Identify which cell holds the provided text, then report its (X, Y) central coordinate. 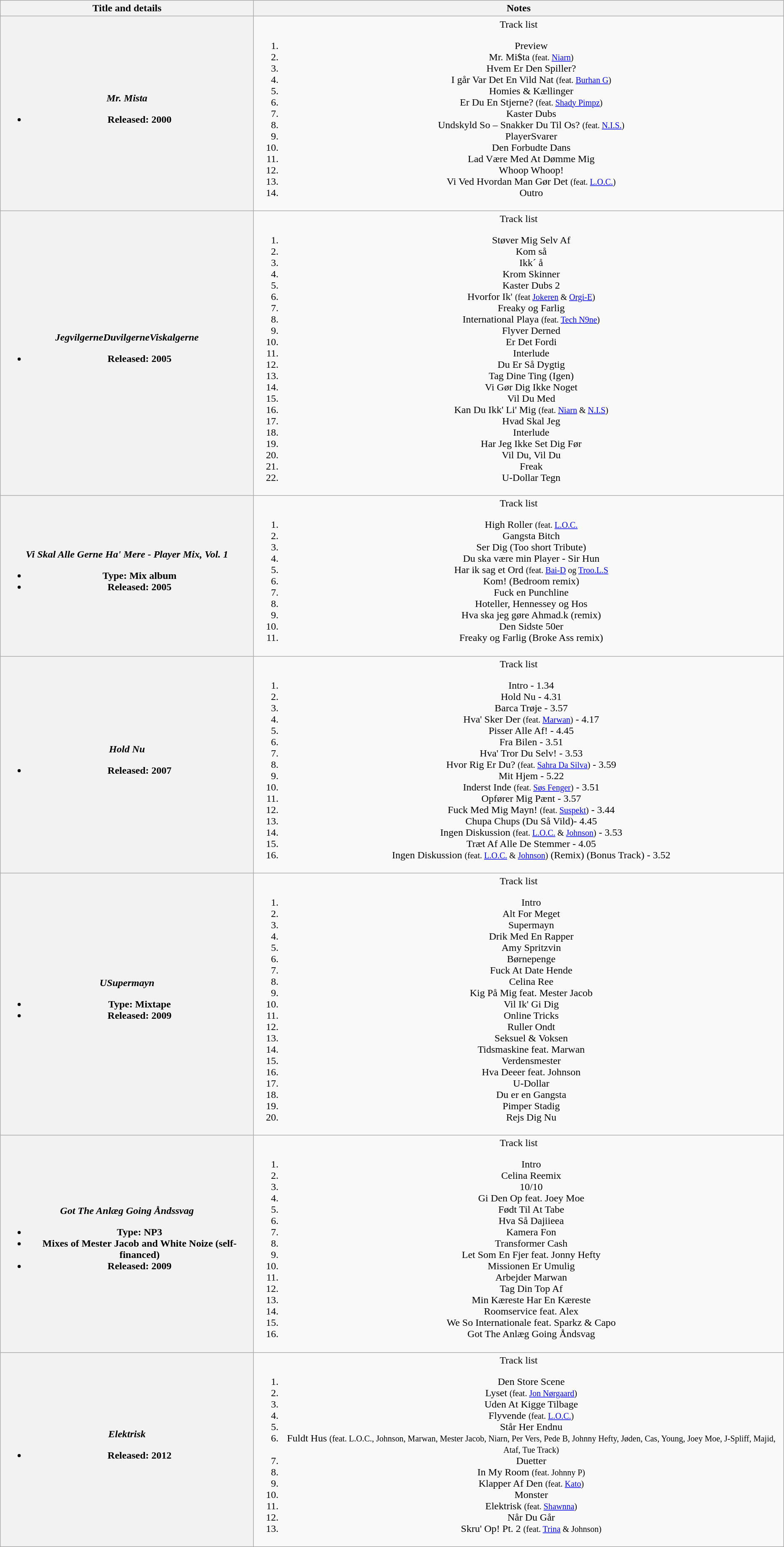
USupermaynType: MixtapeReleased: 2009 (127, 1004)
Mr. MistaReleased: 2000 (127, 114)
Notes (519, 8)
Got The Anlæg Going ÅndssvagType: NP3Mixes of Mester Jacob and White Noize (self-financed)Released: 2009 (127, 1244)
JegvilgerneDuvilgerneViskalgerneReleased: 2005 (127, 353)
Title and details (127, 8)
ElektriskReleased: 2012 (127, 1449)
Vi Skal Alle Gerne Ha' Mere - Player Mix, Vol. 1Type: Mix albumReleased: 2005 (127, 576)
Hold NuReleased: 2007 (127, 764)
